Output the [x, y] coordinate of the center of the cell containing the given text.  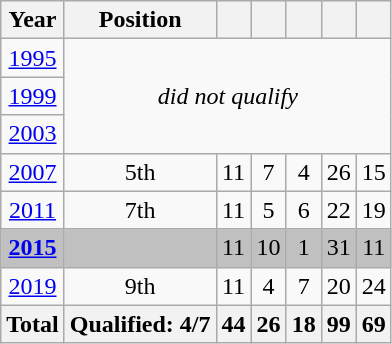
5 [268, 210]
2011 [33, 210]
2015 [33, 248]
10 [268, 248]
19 [374, 210]
2003 [33, 134]
1 [304, 248]
9th [140, 286]
1995 [33, 58]
2007 [33, 172]
22 [338, 210]
18 [304, 324]
99 [338, 324]
2019 [33, 286]
did not qualify [228, 96]
Position [140, 20]
5th [140, 172]
1999 [33, 96]
31 [338, 248]
7th [140, 210]
69 [374, 324]
Year [33, 20]
6 [304, 210]
44 [234, 324]
20 [338, 286]
24 [374, 286]
Total [33, 324]
15 [374, 172]
Qualified: 4/7 [140, 324]
